Identify which cell holds the provided text, then report its [X, Y] central coordinate. 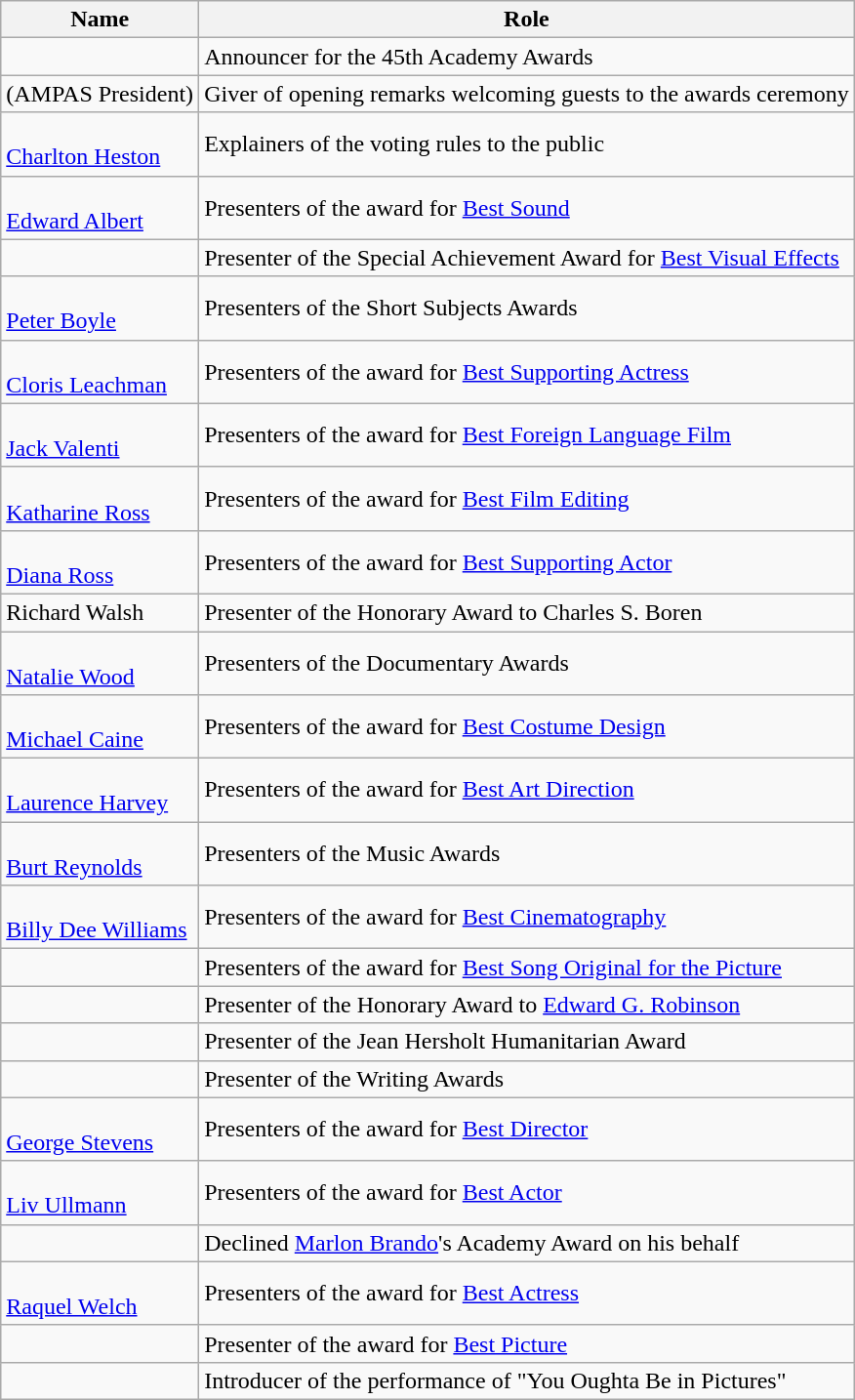
Katharine Ross [100, 498]
Presenters of the award for Best Actor [527, 1193]
Presenters of the award for Best Film Editing [527, 498]
Presenter of the Special Achievement Award for Best Visual Effects [527, 258]
Raquel Welch [100, 1293]
Edward Albert [100, 207]
Presenter of the award for Best Picture [527, 1343]
Presenters of the award for Best Sound [527, 207]
Billy Dee Williams [100, 918]
Presenters of the award for Best Director [527, 1129]
Richard Walsh [100, 612]
Natalie Wood [100, 662]
Presenters of the award for Best Song Original for the Picture [527, 968]
Presenters of the award for Best Costume Design [527, 726]
Explainers of the voting rules to the public [527, 144]
Presenter of the Writing Awards [527, 1079]
Role [527, 20]
Burt Reynolds [100, 853]
Liv Ullmann [100, 1193]
Presenter of the Honorary Award to Edward G. Robinson [527, 1005]
Presenters of the award for Best Supporting Actor [527, 562]
Diana Ross [100, 562]
Announcer for the 45th Academy Awards [527, 57]
Presenters of the award for Best Art Direction [527, 791]
Presenters of the Documentary Awards [527, 662]
Presenters of the Short Subjects Awards [527, 309]
Laurence Harvey [100, 791]
Name [100, 20]
Michael Caine [100, 726]
Charlton Heston [100, 144]
Declined Marlon Brando's Academy Award on his behalf [527, 1243]
Presenters of the award for Best Cinematography [527, 918]
George Stevens [100, 1129]
Presenters of the award for Best Actress [527, 1293]
Peter Boyle [100, 309]
Presenter of the Jean Hersholt Humanitarian Award [527, 1042]
Giver of opening remarks welcoming guests to the awards ceremony [527, 94]
Presenter of the Honorary Award to Charles S. Boren [527, 612]
Presenters of the award for Best Foreign Language Film [527, 435]
Jack Valenti [100, 435]
Cloris Leachman [100, 371]
Introducer of the performance of "You Oughta Be in Pictures" [527, 1380]
Presenters of the award for Best Supporting Actress [527, 371]
(AMPAS President) [100, 94]
Presenters of the Music Awards [527, 853]
